Scan for the cell matching the given text and deliver its [x, y] coordinate at center. 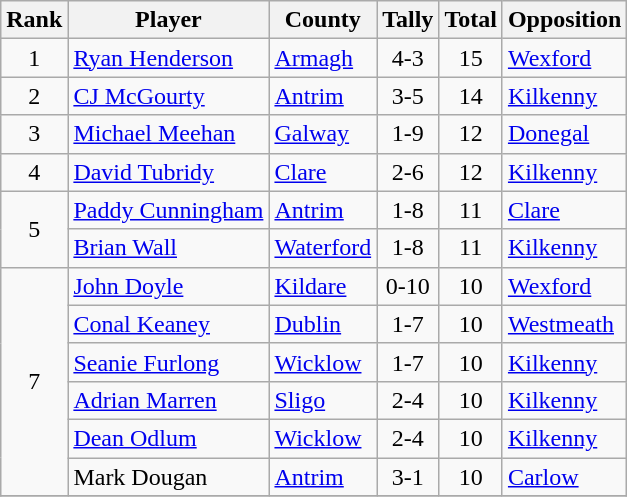
5 [34, 229]
3 [34, 134]
David Tubridy [168, 172]
4-3 [408, 58]
Dublin [323, 324]
4 [34, 172]
1-9 [408, 134]
Opposition [564, 20]
Carlow [564, 477]
Conal Keaney [168, 324]
Rank [34, 20]
Galway [323, 134]
John Doyle [168, 286]
0-10 [408, 286]
Sligo [323, 400]
1 [34, 58]
Dean Odlum [168, 438]
2-6 [408, 172]
Seanie Furlong [168, 362]
Armagh [323, 58]
15 [471, 58]
Kildare [323, 286]
Mark Dougan [168, 477]
3-1 [408, 477]
14 [471, 96]
Westmeath [564, 324]
Michael Meehan [168, 134]
Adrian Marren [168, 400]
County [323, 20]
Donegal [564, 134]
2 [34, 96]
Waterford [323, 248]
3-5 [408, 96]
Total [471, 20]
Brian Wall [168, 248]
Tally [408, 20]
Ryan Henderson [168, 58]
Paddy Cunningham [168, 210]
CJ McGourty [168, 96]
Player [168, 20]
7 [34, 381]
